Scan for the cell matching the given text and deliver its [X, Y] coordinate at center. 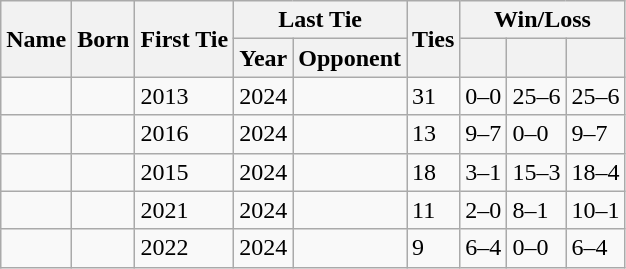
Opponent [350, 58]
18–4 [596, 172]
31 [434, 96]
2016 [184, 134]
2015 [184, 172]
2022 [184, 248]
Name [36, 39]
18 [434, 172]
13 [434, 134]
Ties [434, 39]
2021 [184, 210]
8–1 [536, 210]
10–1 [596, 210]
2–0 [484, 210]
Born [104, 39]
Year [264, 58]
Win/Loss [542, 20]
2013 [184, 96]
Last Tie [320, 20]
11 [434, 210]
3–1 [484, 172]
9 [434, 248]
15–3 [536, 172]
First Tie [184, 39]
